For the text-containing cell, return its midpoint in [X, Y] coordinate format. 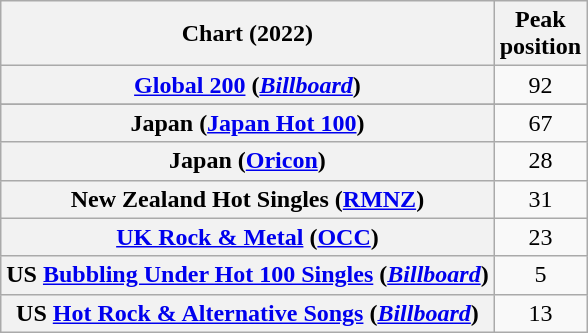
Peakposition [540, 34]
92 [540, 85]
5 [540, 275]
23 [540, 237]
Global 200 (Billboard) [248, 85]
UK Rock & Metal (OCC) [248, 237]
Japan (Japan Hot 100) [248, 123]
67 [540, 123]
28 [540, 161]
US Bubbling Under Hot 100 Singles (Billboard) [248, 275]
31 [540, 199]
Japan (Oricon) [248, 161]
US Hot Rock & Alternative Songs (Billboard) [248, 313]
Chart (2022) [248, 34]
New Zealand Hot Singles (RMNZ) [248, 199]
13 [540, 313]
